Extract the [x, y] coordinate from the center of the cell holding the provided text.  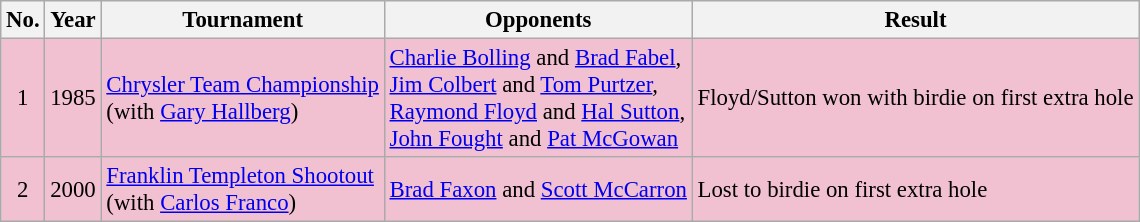
No. [23, 20]
Brad Faxon and Scott McCarron [538, 190]
Franklin Templeton Shootout(with Carlos Franco) [242, 190]
1985 [73, 98]
Chrysler Team Championship(with Gary Hallberg) [242, 98]
Result [916, 20]
Lost to birdie on first extra hole [916, 190]
2 [23, 190]
1 [23, 98]
2000 [73, 190]
Opponents [538, 20]
Floyd/Sutton won with birdie on first extra hole [916, 98]
Year [73, 20]
Tournament [242, 20]
Charlie Bolling and Brad Fabel, Jim Colbert and Tom Purtzer, Raymond Floyd and Hal Sutton, John Fought and Pat McGowan [538, 98]
